Output the (x, y) coordinate of the center of the cell containing the given text.  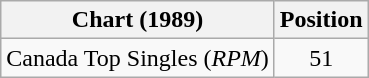
Position (321, 20)
Chart (1989) (138, 20)
51 (321, 58)
Canada Top Singles (RPM) (138, 58)
